Determine the (X, Y) coordinate at the center of the cell enclosing the given text.  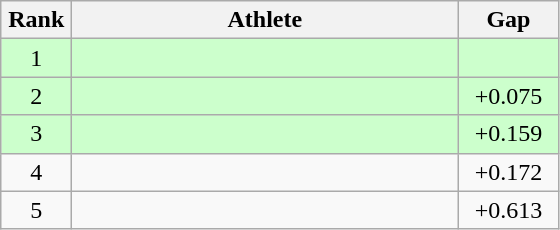
1 (36, 58)
2 (36, 96)
5 (36, 210)
+0.075 (508, 96)
+0.613 (508, 210)
+0.172 (508, 172)
3 (36, 134)
Gap (508, 20)
4 (36, 172)
Rank (36, 20)
Athlete (265, 20)
+0.159 (508, 134)
